Determine the (x, y) coordinate at the center of the cell enclosing the given text.  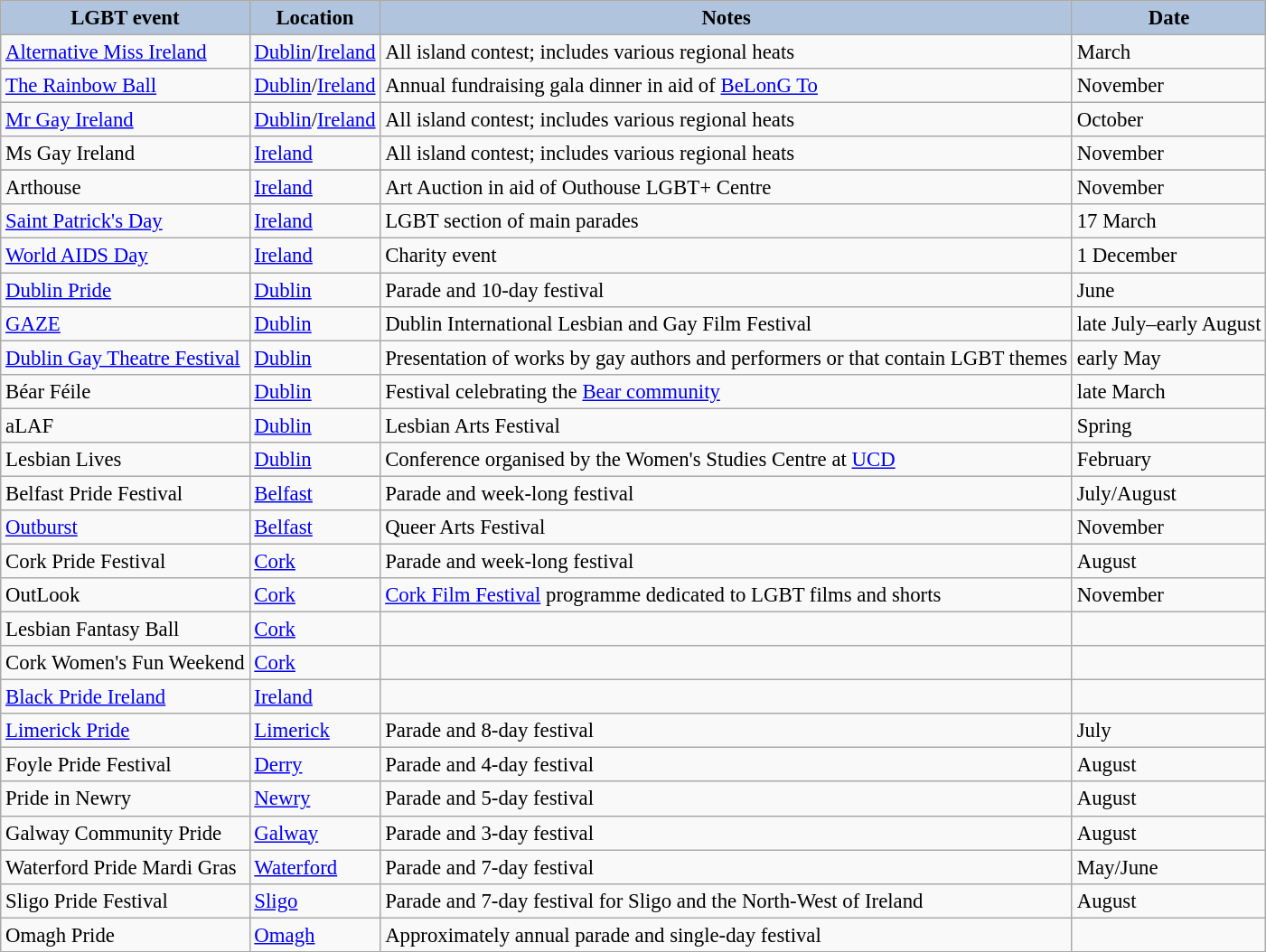
late July–early August (1168, 323)
Derry (314, 765)
Outburst (125, 527)
Pride in Newry (125, 799)
GAZE (125, 323)
Parade and 7-day festival (727, 867)
Saint Patrick's Day (125, 221)
Art Auction in aid of Outhouse LGBT+ Centre (727, 188)
Foyle Pride Festival (125, 765)
Béar Féile (125, 391)
Cork Women's Fun Weekend (125, 663)
May/June (1168, 867)
Dublin Gay Theatre Festival (125, 358)
Galway Community Pride (125, 833)
Cork Pride Festival (125, 561)
Newry (314, 799)
Charity event (727, 256)
Waterford (314, 867)
aLAF (125, 425)
Alternative Miss Ireland (125, 52)
July (1168, 731)
Black Pride Ireland (125, 697)
Parade and 8-day festival (727, 731)
Limerick (314, 731)
Omagh Pride (125, 935)
Annual fundraising gala dinner in aid of BeLonG To (727, 86)
LGBT event (125, 18)
late March (1168, 391)
Conference organised by the Women's Studies Centre at UCD (727, 460)
LGBT section of main parades (727, 221)
Belfast Pride Festival (125, 493)
1 December (1168, 256)
early May (1168, 358)
Queer Arts Festival (727, 527)
Cork Film Festival programme dedicated to LGBT films and shorts (727, 595)
OutLook (125, 595)
Arthouse (125, 188)
Lesbian Arts Festival (727, 425)
Mr Gay Ireland (125, 120)
Parade and 3-day festival (727, 833)
Date (1168, 18)
Presentation of works by gay authors and performers or that contain LGBT themes (727, 358)
Parade and 4-day festival (727, 765)
Limerick Pride (125, 731)
Ms Gay Ireland (125, 154)
March (1168, 52)
Sligo (314, 901)
Parade and 10-day festival (727, 290)
Lesbian Fantasy Ball (125, 630)
Location (314, 18)
Spring (1168, 425)
October (1168, 120)
World AIDS Day (125, 256)
Approximately annual parade and single-day festival (727, 935)
Notes (727, 18)
Parade and 7-day festival for Sligo and the North-West of Ireland (727, 901)
Galway (314, 833)
July/August (1168, 493)
June (1168, 290)
The Rainbow Ball (125, 86)
Parade and 5-day festival (727, 799)
Sligo Pride Festival (125, 901)
Waterford Pride Mardi Gras (125, 867)
Lesbian Lives (125, 460)
February (1168, 460)
Dublin Pride (125, 290)
17 March (1168, 221)
Omagh (314, 935)
Dublin International Lesbian and Gay Film Festival (727, 323)
Festival celebrating the Bear community (727, 391)
